For the text-containing cell, return its midpoint in (X, Y) coordinate format. 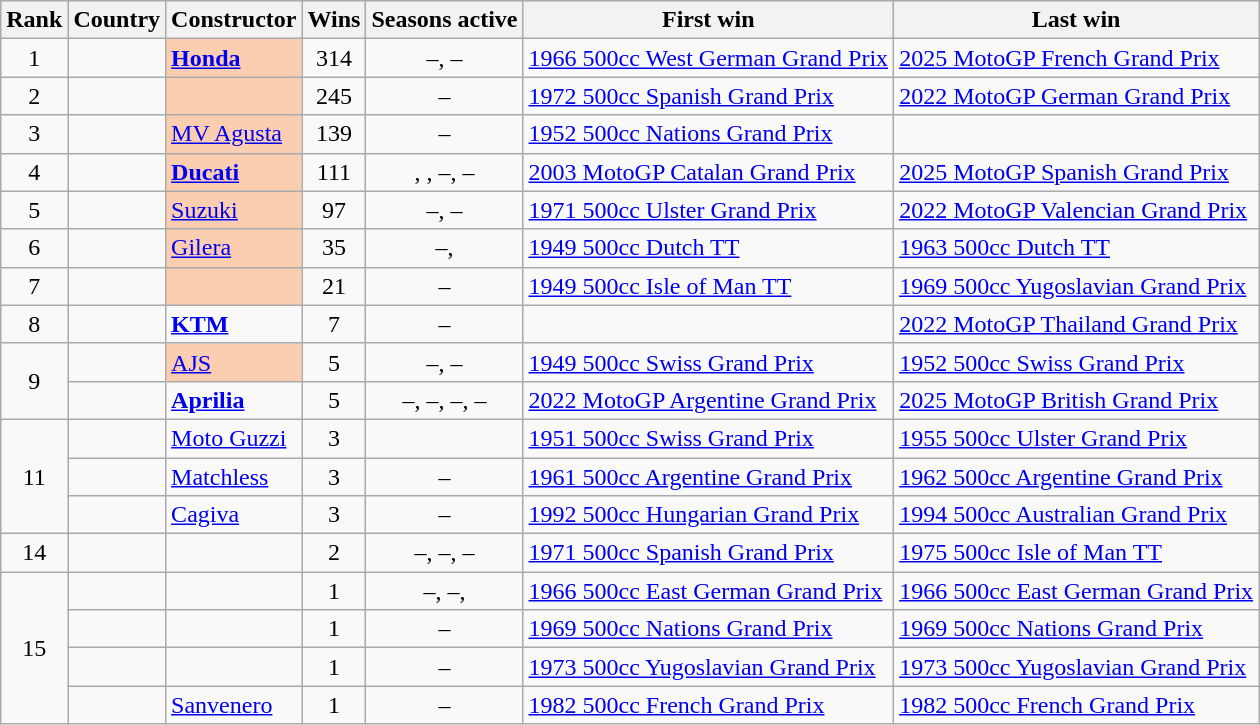
14 (34, 553)
2025 MotoGP British Grand Prix (1076, 400)
4 (34, 172)
6 (34, 248)
1961 500cc Argentine Grand Prix (708, 477)
1949 500cc Isle of Man TT (708, 286)
139 (334, 134)
–, –, (444, 591)
2022 MotoGP Thailand Grand Prix (1076, 324)
Suzuki (234, 210)
1949 500cc Swiss Grand Prix (708, 362)
Matchless (234, 477)
1966 500cc West German Grand Prix (708, 58)
245 (334, 96)
2003 MotoGP Catalan Grand Prix (708, 172)
MV Agusta (234, 134)
Moto Guzzi (234, 438)
1949 500cc Dutch TT (708, 248)
97 (334, 210)
Honda (234, 58)
2022 MotoGP German Grand Prix (1076, 96)
Ducati (234, 172)
2022 MotoGP Argentine Grand Prix (708, 400)
Wins (334, 20)
1994 500cc Australian Grand Prix (1076, 515)
314 (334, 58)
Rank (34, 20)
1955 500cc Ulster Grand Prix (1076, 438)
, , –, – (444, 172)
1962 500cc Argentine Grand Prix (1076, 477)
8 (34, 324)
1972 500cc Spanish Grand Prix (708, 96)
2025 MotoGP French Grand Prix (1076, 58)
1951 500cc Swiss Grand Prix (708, 438)
–, –, –, – (444, 400)
111 (334, 172)
Gilera (234, 248)
Seasons active (444, 20)
1963 500cc Dutch TT (1076, 248)
Country (117, 20)
1952 500cc Swiss Grand Prix (1076, 362)
2025 MotoGP Spanish Grand Prix (1076, 172)
1992 500cc Hungarian Grand Prix (708, 515)
Constructor (234, 20)
11 (34, 476)
Last win (1076, 20)
–, –, – (444, 553)
First win (708, 20)
15 (34, 648)
AJS (234, 362)
Cagiva (234, 515)
KTM (234, 324)
Aprilia (234, 400)
1971 500cc Spanish Grand Prix (708, 553)
1969 500cc Yugoslavian Grand Prix (1076, 286)
21 (334, 286)
1975 500cc Isle of Man TT (1076, 553)
–, (444, 248)
1971 500cc Ulster Grand Prix (708, 210)
1952 500cc Nations Grand Prix (708, 134)
35 (334, 248)
9 (34, 381)
2022 MotoGP Valencian Grand Prix (1076, 210)
Sanvenero (234, 705)
